Search for the cell housing the specified text and yield its (x, y) center coordinate. 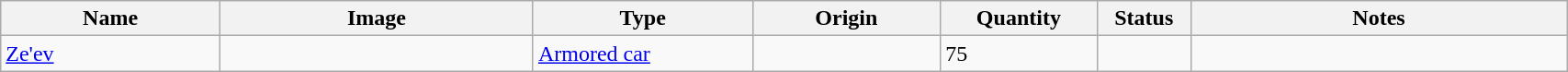
Notes (1378, 18)
Status (1144, 18)
Name (110, 18)
Image (377, 18)
75 (1019, 54)
Type (643, 18)
Ze'ev (110, 54)
Origin (847, 18)
Armored car (643, 54)
Quantity (1019, 18)
